Provide the (X, Y) coordinate of the cell's center where the given text is located.  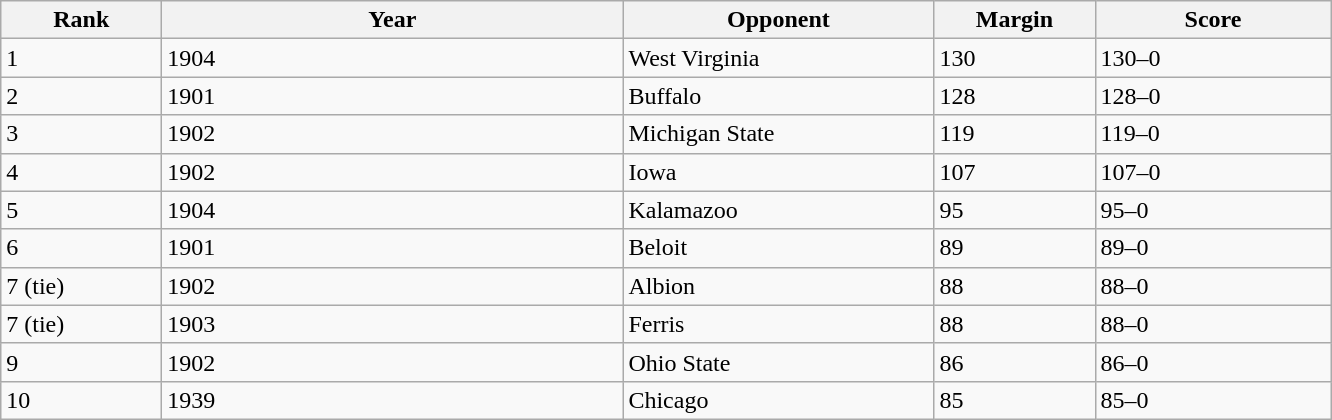
130–0 (1213, 58)
85–0 (1213, 400)
Year (392, 20)
1 (82, 58)
86–0 (1213, 362)
1939 (392, 400)
95–0 (1213, 210)
95 (1014, 210)
Kalamazoo (778, 210)
West Virginia (778, 58)
Ferris (778, 324)
107 (1014, 172)
89–0 (1213, 248)
Albion (778, 286)
Buffalo (778, 96)
Score (1213, 20)
Chicago (778, 400)
4 (82, 172)
119–0 (1213, 134)
Beloit (778, 248)
85 (1014, 400)
Margin (1014, 20)
86 (1014, 362)
128–0 (1213, 96)
3 (82, 134)
Ohio State (778, 362)
Iowa (778, 172)
1903 (392, 324)
9 (82, 362)
6 (82, 248)
128 (1014, 96)
119 (1014, 134)
107–0 (1213, 172)
Rank (82, 20)
89 (1014, 248)
10 (82, 400)
Opponent (778, 20)
2 (82, 96)
Michigan State (778, 134)
130 (1014, 58)
5 (82, 210)
